Output the (x, y) coordinate of the center of the cell containing the given text.  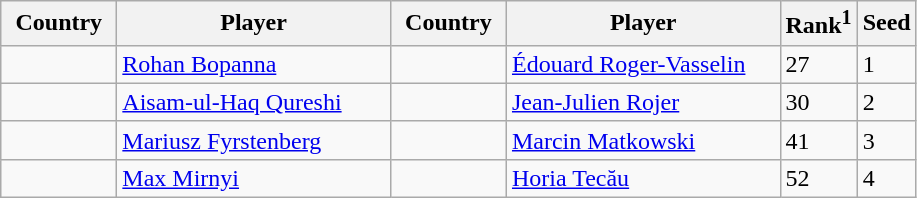
Horia Tecău (643, 178)
Aisam-ul-Haq Qureshi (254, 102)
30 (818, 102)
2 (886, 102)
Rohan Bopanna (254, 64)
Marcin Matkowski (643, 140)
Édouard Roger-Vasselin (643, 64)
Jean-Julien Rojer (643, 102)
52 (818, 178)
Rank1 (818, 24)
4 (886, 178)
1 (886, 64)
Mariusz Fyrstenberg (254, 140)
41 (818, 140)
Max Mirnyi (254, 178)
27 (818, 64)
3 (886, 140)
Seed (886, 24)
